Pinpoint the cell where the given text exists, returning its (x, y) midpoint coordinate. 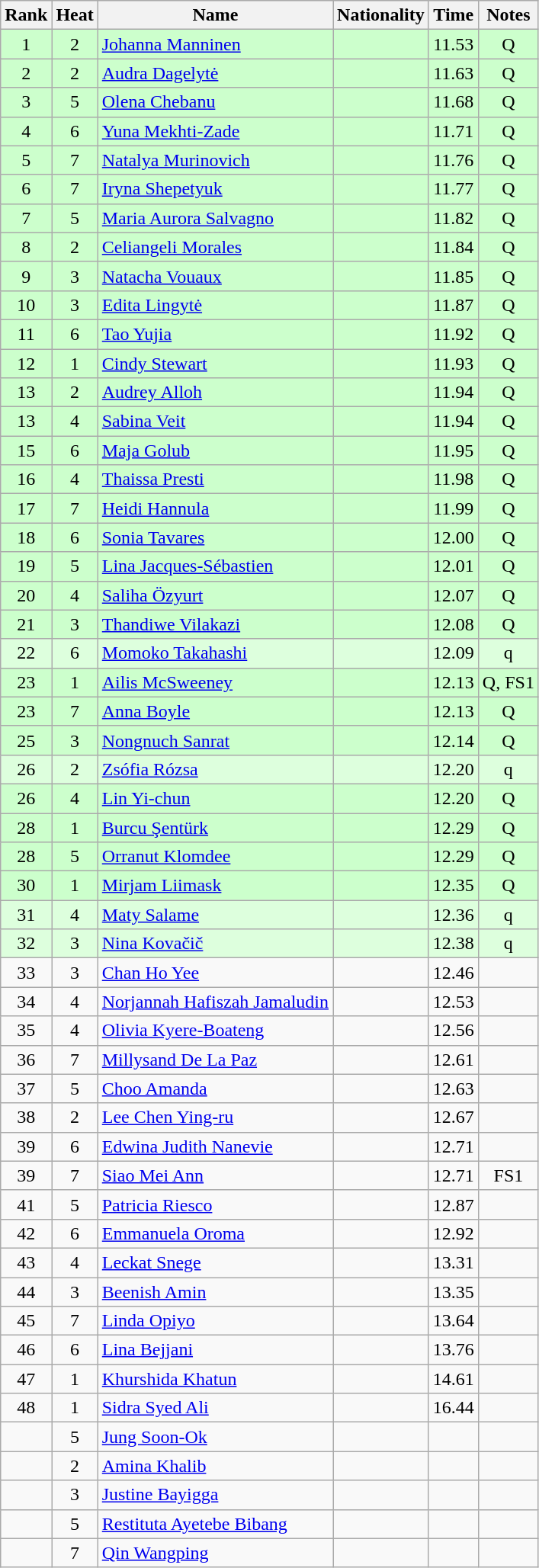
Johanna Manninen (215, 44)
Rank (26, 15)
16 (26, 479)
11.85 (453, 276)
Heidi Hannula (215, 508)
Nina Kovačič (215, 944)
Momoko Takahashi (215, 653)
Beenish Amin (215, 1292)
Norjannah Hafiszah Jamaludin (215, 1002)
12.14 (453, 740)
FS1 (508, 1175)
Yuna Mekhti-Zade (215, 131)
Audrey Alloh (215, 393)
11.99 (453, 508)
11.68 (453, 102)
10 (26, 305)
Nongnuch Sanrat (215, 740)
18 (26, 537)
Cindy Stewart (215, 364)
Siao Mei Ann (215, 1175)
44 (26, 1292)
Linda Opiyo (215, 1321)
Burcu Şentürk (215, 827)
11.98 (453, 479)
17 (26, 508)
Thandiwe Vilakazi (215, 624)
Sonia Tavares (215, 537)
12.09 (453, 653)
Celiangeli Morales (215, 247)
Khurshida Khatun (215, 1379)
15 (26, 451)
Natacha Vouaux (215, 276)
12.92 (453, 1233)
Jung Soon-Ok (215, 1437)
Iryna Shepetyuk (215, 189)
13.31 (453, 1262)
Sidra Syed Ali (215, 1408)
Lina Jacques-Sébastien (215, 566)
Lina Bejjani (215, 1350)
Saliha Özyurt (215, 595)
Lin Yi-chun (215, 798)
Edwina Judith Nanevie (215, 1146)
Choo Amanda (215, 1089)
12.00 (453, 537)
Patricia Riesco (215, 1204)
Emmanuela Oroma (215, 1233)
Name (215, 15)
12.38 (453, 944)
42 (26, 1233)
32 (26, 944)
25 (26, 740)
11.53 (453, 44)
Justine Bayigga (215, 1495)
31 (26, 915)
Lee Chen Ying-ru (215, 1117)
Maria Aurora Salvagno (215, 218)
12 (26, 364)
Mirjam Liimask (215, 886)
Audra Dagelytė (215, 73)
35 (26, 1031)
12.87 (453, 1204)
13.64 (453, 1321)
Notes (508, 15)
Q, FS1 (508, 682)
12.08 (453, 624)
14.61 (453, 1379)
12.61 (453, 1060)
43 (26, 1262)
46 (26, 1350)
Anna Boyle (215, 711)
12.53 (453, 1002)
Amina Khalib (215, 1466)
Thaissa Presti (215, 479)
Nationality (381, 15)
11.93 (453, 364)
12.01 (453, 566)
Olivia Kyere-Boateng (215, 1031)
21 (26, 624)
34 (26, 1002)
Sabina Veit (215, 422)
Natalya Murinovich (215, 160)
11.63 (453, 73)
11.84 (453, 247)
13.35 (453, 1292)
12.63 (453, 1089)
Millysand De La Paz (215, 1060)
12.67 (453, 1117)
33 (26, 973)
37 (26, 1089)
12.07 (453, 595)
8 (26, 247)
Orranut Klomdee (215, 857)
11.82 (453, 218)
30 (26, 886)
Time (453, 15)
48 (26, 1408)
12.35 (453, 886)
Heat (75, 15)
11.95 (453, 451)
13.76 (453, 1350)
41 (26, 1204)
11.92 (453, 334)
Chan Ho Yee (215, 973)
Ailis McSweeney (215, 682)
12.56 (453, 1031)
11.77 (453, 189)
12.36 (453, 915)
Zsófia Rózsa (215, 769)
16.44 (453, 1408)
11.76 (453, 160)
Qin Wangping (215, 1553)
Maty Salame (215, 915)
11.71 (453, 131)
9 (26, 276)
Leckat Snege (215, 1262)
11.87 (453, 305)
36 (26, 1060)
12.46 (453, 973)
47 (26, 1379)
20 (26, 595)
Tao Yujia (215, 334)
Maja Golub (215, 451)
11 (26, 334)
38 (26, 1117)
Restituta Ayetebe Bibang (215, 1524)
45 (26, 1321)
19 (26, 566)
Edita Lingytė (215, 305)
22 (26, 653)
Olena Chebanu (215, 102)
